Return the [x, y] coordinate for the center point of the cell that contains the specified text.  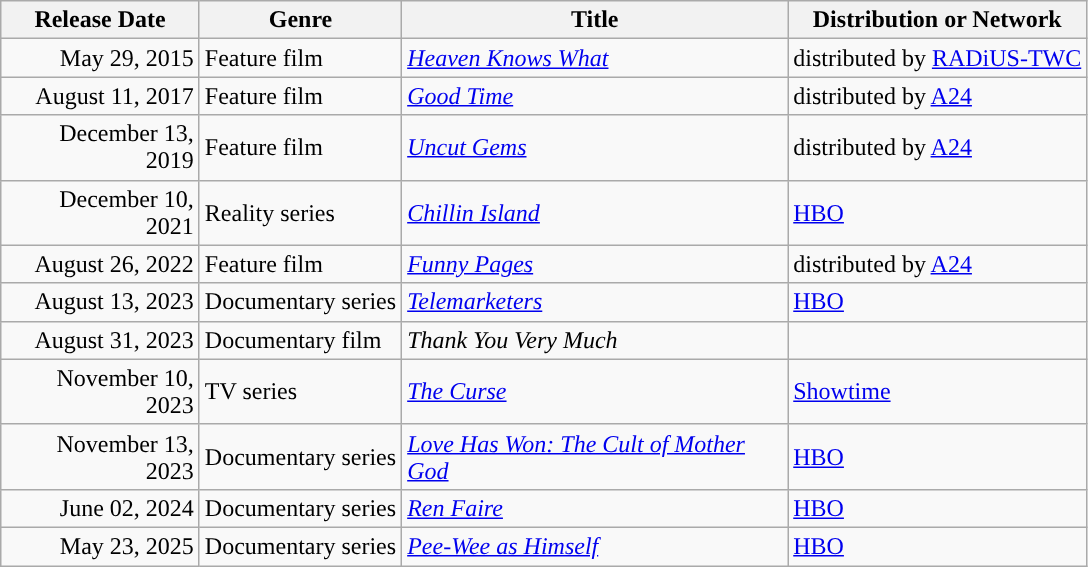
Good Time [595, 96]
May 29, 2015 [100, 58]
November 10, 2023 [100, 392]
November 13, 2023 [100, 456]
Thank You Very Much [595, 340]
December 10, 2021 [100, 212]
December 13, 2019 [100, 148]
Release Date [100, 20]
Showtime [938, 392]
August 11, 2017 [100, 96]
Heaven Knows What [595, 58]
Love Has Won: The Cult of Mother God [595, 456]
Distribution or Network [938, 20]
Funny Pages [595, 264]
August 31, 2023 [100, 340]
Uncut Gems [595, 148]
May 23, 2025 [100, 546]
Genre [300, 20]
Ren Faire [595, 508]
August 13, 2023 [100, 302]
Telemarketers [595, 302]
August 26, 2022 [100, 264]
Reality series [300, 212]
Pee-Wee as Himself [595, 546]
TV series [300, 392]
The Curse [595, 392]
June 02, 2024 [100, 508]
Chillin Island [595, 212]
Title [595, 20]
distributed by RADiUS-TWC [938, 58]
Documentary film [300, 340]
